Locate the cell with the specified text and output its [x, y] center coordinate. 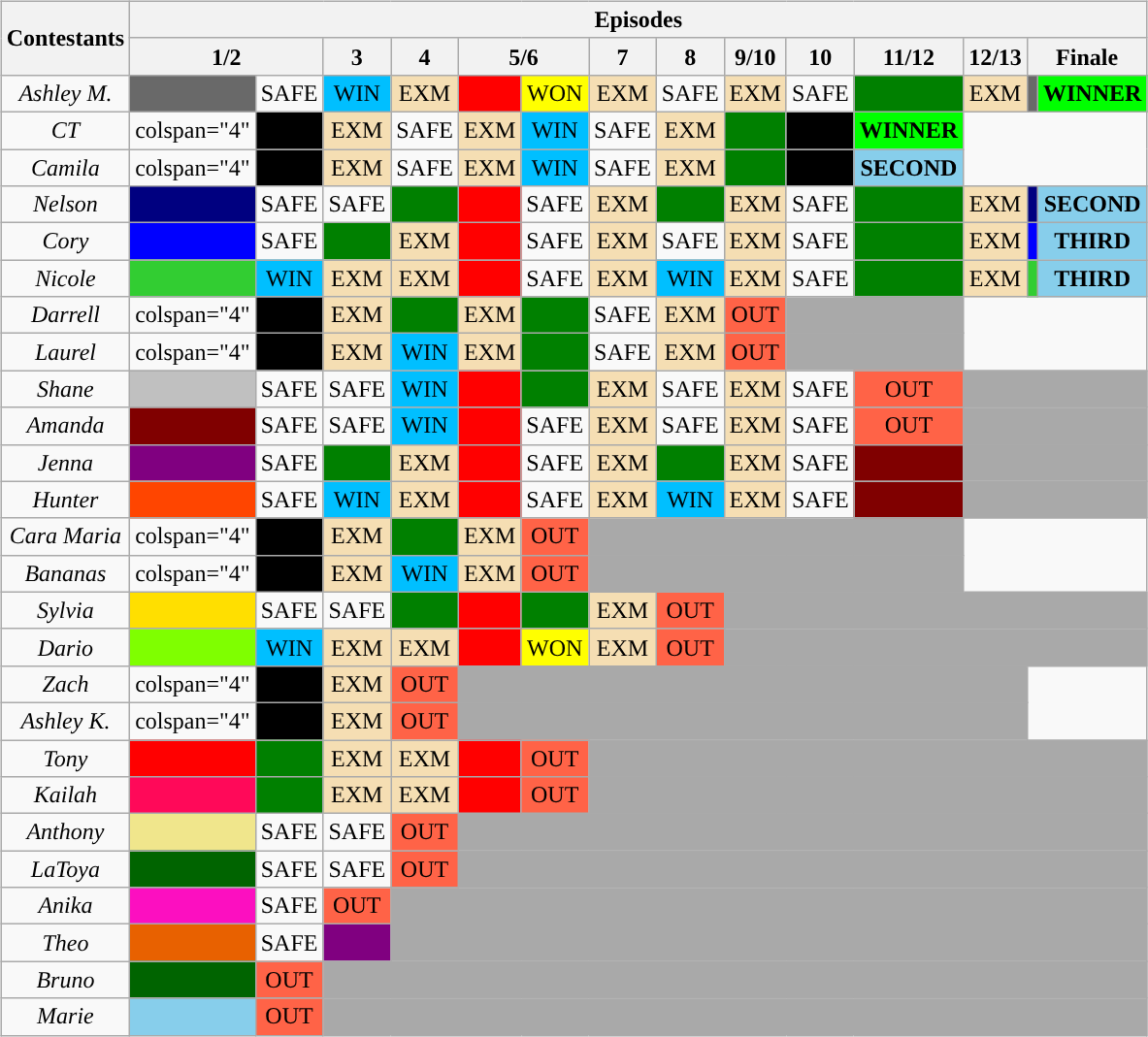
Theo [65, 943]
Nelson [65, 205]
Cory [65, 242]
11/12 [908, 56]
Ashley M. [65, 93]
Jenna [65, 463]
Laurel [65, 352]
LaToya [65, 869]
Bananas [65, 573]
Zach [65, 684]
4 [425, 56]
Camila [65, 168]
Marie [65, 1017]
8 [690, 56]
Sylvia [65, 610]
Hunter [65, 500]
Bruno [65, 980]
1/2 [227, 56]
Dario [65, 647]
Amanda [65, 426]
Episodes [639, 19]
Kailah [65, 795]
Anika [65, 906]
7 [623, 56]
CT [65, 130]
Darrell [65, 315]
Contestants [65, 38]
Shane [65, 389]
Nicole [65, 278]
12/13 [996, 56]
10 [820, 56]
3 [357, 56]
9/10 [755, 56]
Cara Maria [65, 536]
5/6 [523, 56]
Finale [1087, 56]
Anthony [65, 832]
Ashley K. [65, 721]
Tony [65, 758]
